Extract the [X, Y] coordinate from the center of the cell holding the provided text.  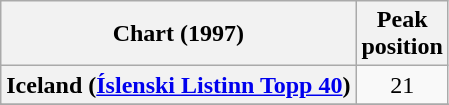
Iceland (Íslenski Listinn Topp 40) [178, 85]
21 [402, 85]
Chart (1997) [178, 34]
Peakposition [402, 34]
